Locate the cell with the specified text and output its [x, y] center coordinate. 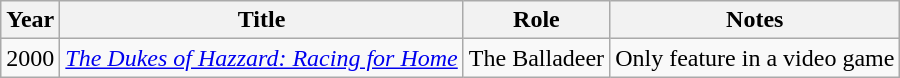
The Balladeer [536, 58]
The Dukes of Hazzard: Racing for Home [262, 58]
Title [262, 20]
Role [536, 20]
Notes [755, 20]
Year [30, 20]
Only feature in a video game [755, 58]
2000 [30, 58]
